Locate the cell with the specified text and output its [X, Y] center coordinate. 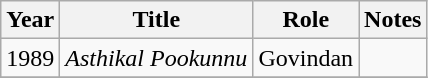
Role [306, 20]
1989 [30, 58]
Notes [393, 20]
Year [30, 20]
Asthikal Pookunnu [156, 58]
Title [156, 20]
Govindan [306, 58]
